Search for the cell housing the specified text and yield its (x, y) center coordinate. 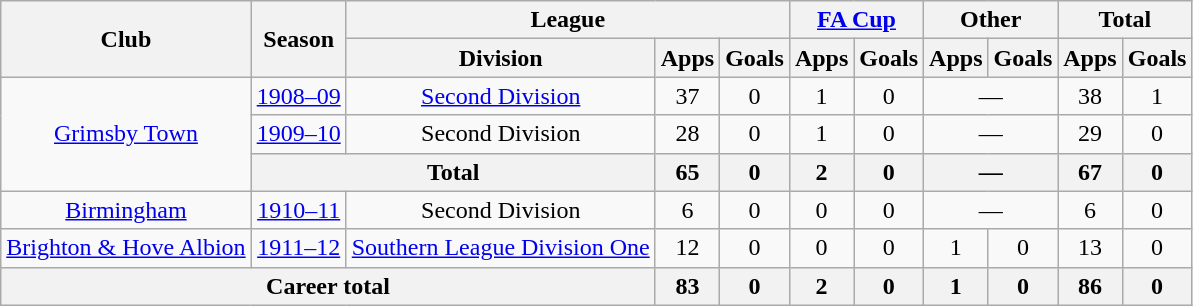
FA Cup (856, 20)
Season (298, 39)
Club (126, 39)
28 (687, 134)
1909–10 (298, 134)
29 (1090, 134)
Birmingham (126, 210)
1908–09 (298, 96)
65 (687, 172)
37 (687, 96)
1910–11 (298, 210)
Southern League Division One (500, 248)
Career total (328, 286)
League (568, 20)
Grimsby Town (126, 134)
38 (1090, 96)
12 (687, 248)
Division (500, 58)
86 (1090, 286)
1911–12 (298, 248)
83 (687, 286)
67 (1090, 172)
Other (991, 20)
Brighton & Hove Albion (126, 248)
13 (1090, 248)
